From the cell containing the given text, extract its center point as [X, Y] coordinate. 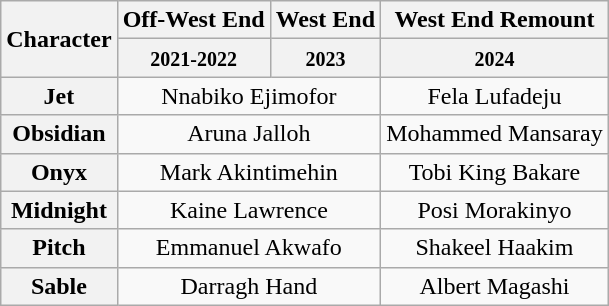
2023 [325, 58]
Darragh Hand [249, 286]
Emmanuel Akwafo [249, 248]
Obsidian [59, 134]
Mohammed Mansaray [495, 134]
Kaine Lawrence [249, 210]
West End Remount [495, 20]
Midnight [59, 210]
Albert Magashi [495, 286]
Fela Lufadeju [495, 96]
Shakeel Haakim [495, 248]
Character [59, 39]
Sable [59, 286]
Tobi King Bakare [495, 172]
Pitch [59, 248]
Jet [59, 96]
Off-West End [194, 20]
Mark Akintimehin [249, 172]
Aruna Jalloh [249, 134]
2024 [495, 58]
Nnabiko Ejimofor [249, 96]
2021-2022 [194, 58]
West End [325, 20]
Posi Morakinyo [495, 210]
Onyx [59, 172]
